Determine the [x, y] coordinate at the center of the cell enclosing the given text.  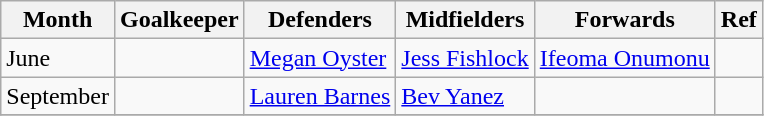
June [58, 58]
Lauren Barnes [320, 96]
Jess Fishlock [465, 58]
September [58, 96]
Ref [738, 20]
Megan Oyster [320, 58]
Forwards [624, 20]
Goalkeeper [179, 20]
Bev Yanez [465, 96]
Month [58, 20]
Ifeoma Onumonu [624, 58]
Defenders [320, 20]
Midfielders [465, 20]
